Extract the [x, y] coordinate from the center of the cell holding the provided text.  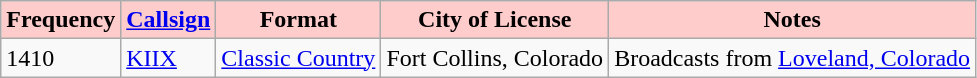
City of License [495, 20]
Broadcasts from Loveland, Colorado [792, 58]
1410 [61, 58]
Callsign [168, 20]
Classic Country [298, 58]
Notes [792, 20]
Frequency [61, 20]
KIIX [168, 58]
Fort Collins, Colorado [495, 58]
Format [298, 20]
